Return (X, Y) of the center of cell containing provided text 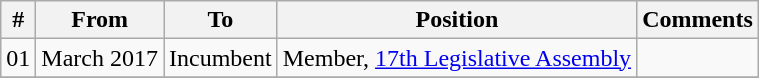
Incumbent (221, 58)
From (100, 20)
# (18, 20)
01 (18, 58)
To (221, 20)
March 2017 (100, 58)
Member, 17th Legislative Assembly (456, 58)
Position (456, 20)
Comments (698, 20)
